Detect which cell encompasses the target text, then output its (x, y) center coordinate. 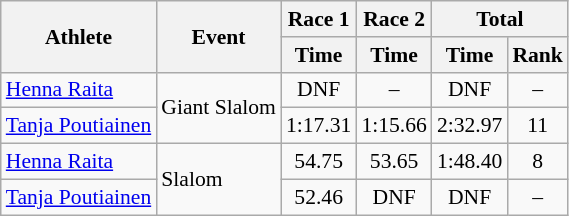
Race 1 (318, 19)
1:15.66 (394, 126)
1:48.40 (470, 162)
2:32.97 (470, 126)
52.46 (318, 197)
8 (538, 162)
11 (538, 126)
Race 2 (394, 19)
Athlete (78, 36)
1:17.31 (318, 126)
Giant Slalom (218, 108)
Slalom (218, 180)
54.75 (318, 162)
53.65 (394, 162)
Event (218, 36)
Total (500, 19)
Rank (538, 55)
